Search for the cell housing the specified text and yield its [X, Y] center coordinate. 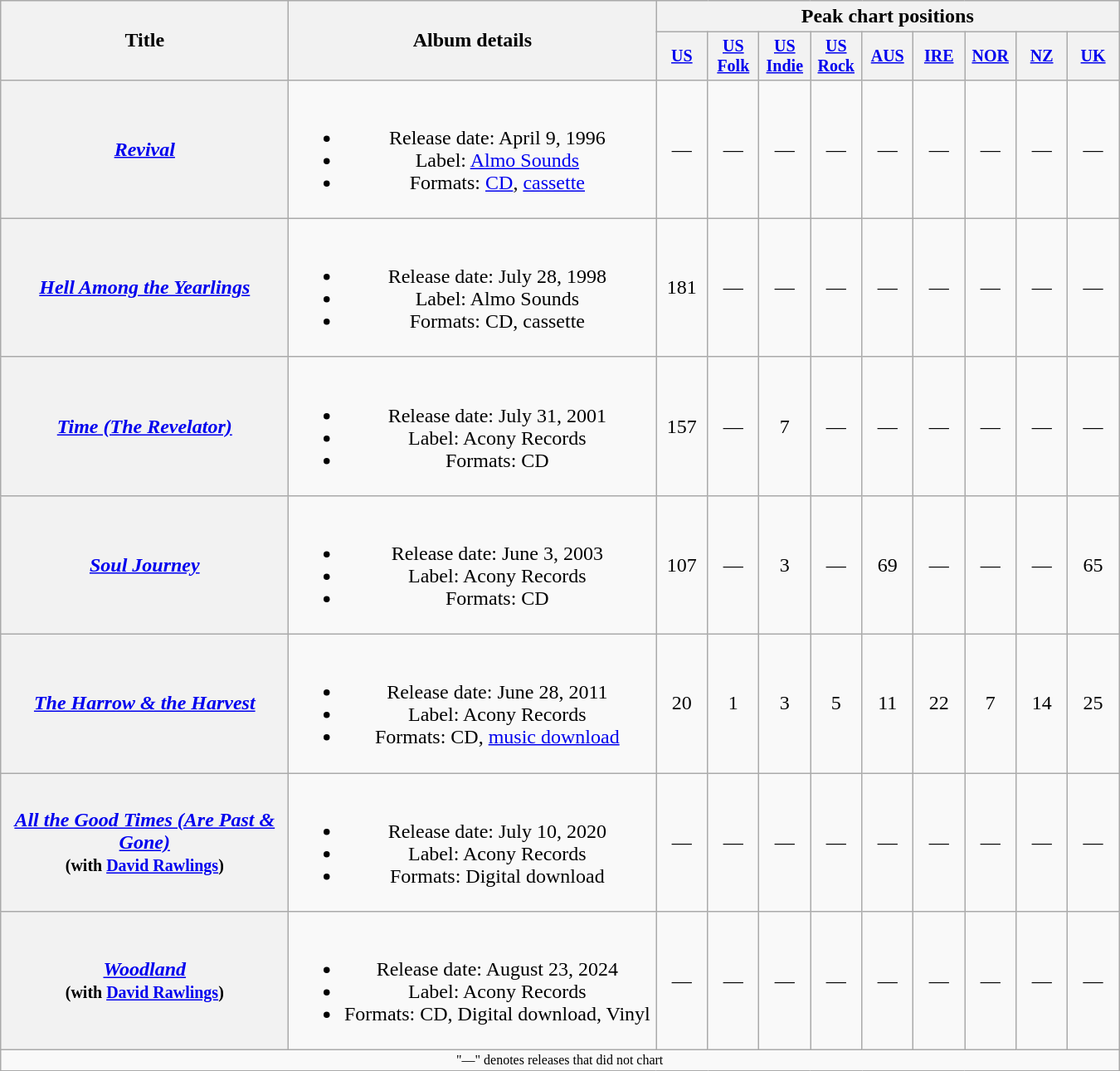
Revival [144, 149]
20 [682, 703]
11 [888, 703]
Release date: July 28, 1998Label: Almo SoundsFormats: CD, cassette [473, 287]
USFolk [733, 56]
107 [682, 564]
Title [144, 41]
Hell Among the Yearlings [144, 287]
Time (The Revelator) [144, 426]
181 [682, 287]
Album details [473, 41]
Release date: June 3, 2003Label: Acony RecordsFormats: CD [473, 564]
All the Good Times (Are Past & Gone)(with David Rawlings) [144, 843]
Release date: August 23, 2024Label: Acony RecordsFormats: CD, Digital download, Vinyl [473, 981]
Woodland(with David Rawlings) [144, 981]
NZ [1042, 56]
14 [1042, 703]
5 [836, 703]
UK [1093, 56]
IRE [939, 56]
Soul Journey [144, 564]
"—" denotes releases that did not chart [560, 1060]
Release date: April 9, 1996Label: Almo SoundsFormats: CD, cassette [473, 149]
Release date: July 31, 2001Label: Acony RecordsFormats: CD [473, 426]
1 [733, 703]
65 [1093, 564]
US Indie [785, 56]
Release date: June 28, 2011Label: Acony RecordsFormats: CD, music download [473, 703]
157 [682, 426]
22 [939, 703]
US [682, 56]
AUS [888, 56]
25 [1093, 703]
NOR [991, 56]
69 [888, 564]
US Rock [836, 56]
Peak chart positions [888, 17]
Release date: July 10, 2020Label: Acony RecordsFormats: Digital download [473, 843]
The Harrow & the Harvest [144, 703]
